Locate the cell with the specified text and output its [x, y] center coordinate. 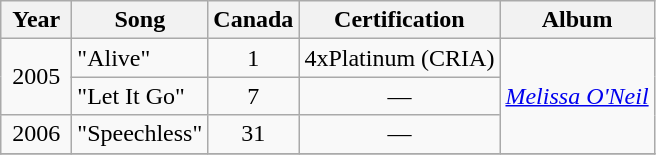
4xPlatinum (CRIA) [400, 58]
2006 [36, 134]
31 [254, 134]
Certification [400, 20]
"Alive" [140, 58]
Year [36, 20]
1 [254, 58]
Album [577, 20]
"Let It Go" [140, 96]
"Speechless" [140, 134]
Melissa O'Neil [577, 96]
Canada [254, 20]
Song [140, 20]
2005 [36, 77]
7 [254, 96]
